Pinpoint the cell where the given text exists, returning its (X, Y) midpoint coordinate. 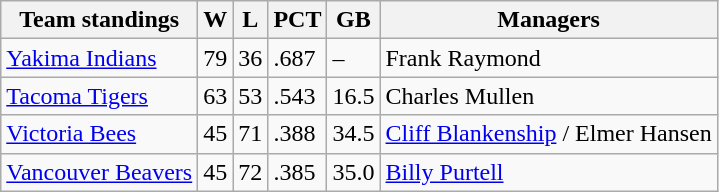
Frank Raymond (548, 58)
GB (354, 20)
L (250, 20)
53 (250, 96)
Vancouver Beavers (100, 172)
79 (216, 58)
Victoria Bees (100, 134)
– (354, 58)
PCT (298, 20)
34.5 (354, 134)
Yakima Indians (100, 58)
.687 (298, 58)
.385 (298, 172)
63 (216, 96)
Charles Mullen (548, 96)
Cliff Blankenship / Elmer Hansen (548, 134)
Managers (548, 20)
35.0 (354, 172)
Billy Purtell (548, 172)
.543 (298, 96)
16.5 (354, 96)
71 (250, 134)
Tacoma Tigers (100, 96)
W (216, 20)
Team standings (100, 20)
72 (250, 172)
.388 (298, 134)
36 (250, 58)
